Extract the (X, Y) coordinate from the center of the cell holding the provided text.  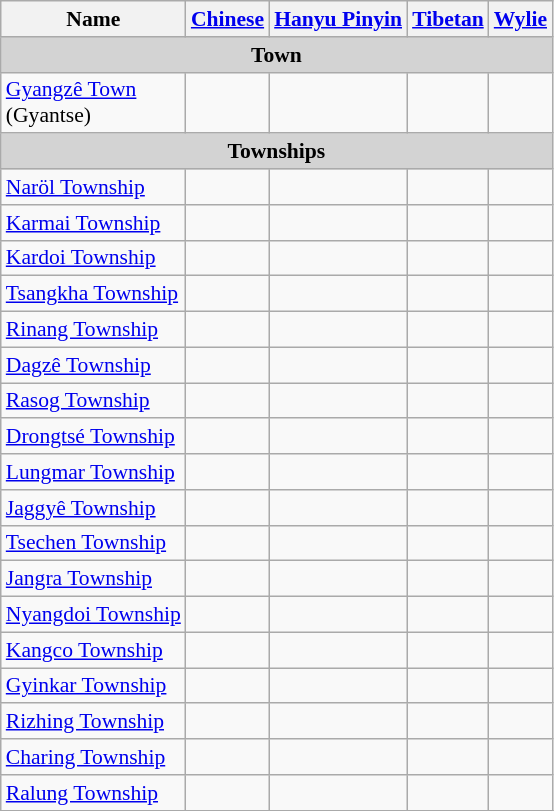
Chinese (228, 19)
Tsangkha Township (94, 294)
Karmai Township (94, 223)
Lungmar Township (94, 472)
Townships (276, 152)
Wylie (520, 19)
Dagzê Township (94, 365)
Name (94, 19)
Tsechen Township (94, 543)
Gyangzê Town(Gyantse) (94, 102)
Nyangdoi Township (94, 615)
Rasog Township (94, 401)
Town (276, 55)
Charing Township (94, 757)
Rinang Township (94, 330)
Jangra Township (94, 579)
Kangco Township (94, 650)
Jaggyê Township (94, 508)
Drongtsé Township (94, 437)
Naröl Township (94, 187)
Gyinkar Township (94, 686)
Ralung Township (94, 793)
Kardoi Township (94, 258)
Hanyu Pinyin (338, 19)
Rizhing Township (94, 722)
Tibetan (448, 19)
